Find where the given text appears and provide that cell's center as (x, y) coordinate. 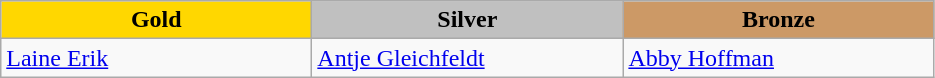
Laine Erik (156, 58)
Antje Gleichfeldt (468, 58)
Bronze (778, 20)
Gold (156, 20)
Abby Hoffman (778, 58)
Silver (468, 20)
